For the text-containing cell, return its midpoint in [x, y] coordinate format. 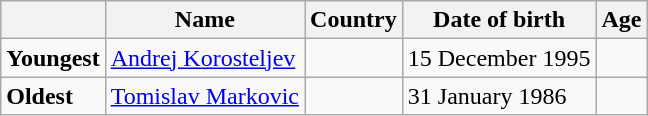
31 January 1986 [499, 96]
Date of birth [499, 20]
15 December 1995 [499, 58]
Oldest [53, 96]
Name [204, 20]
Tomislav Markovic [204, 96]
Youngest [53, 58]
Country [354, 20]
Andrej Korosteljev [204, 58]
Age [622, 20]
